Provide the (X, Y) coordinate of the cell's center where the given text is located.  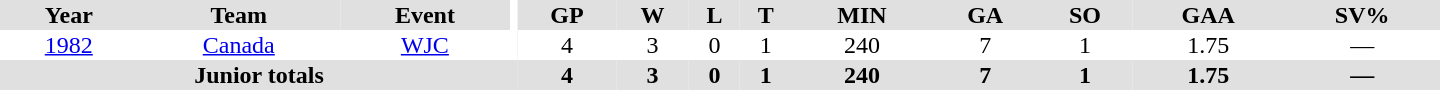
Junior totals (259, 75)
MIN (862, 15)
GAA (1208, 15)
GP (567, 15)
Event (425, 15)
Year (69, 15)
Canada (239, 45)
SO (1085, 15)
Team (239, 15)
WJC (425, 45)
GA (986, 15)
W (652, 15)
SV% (1362, 15)
1982 (69, 45)
L (714, 15)
T (766, 15)
